Capture the cell that displays the provided text and extract its (X, Y) central coordinate. 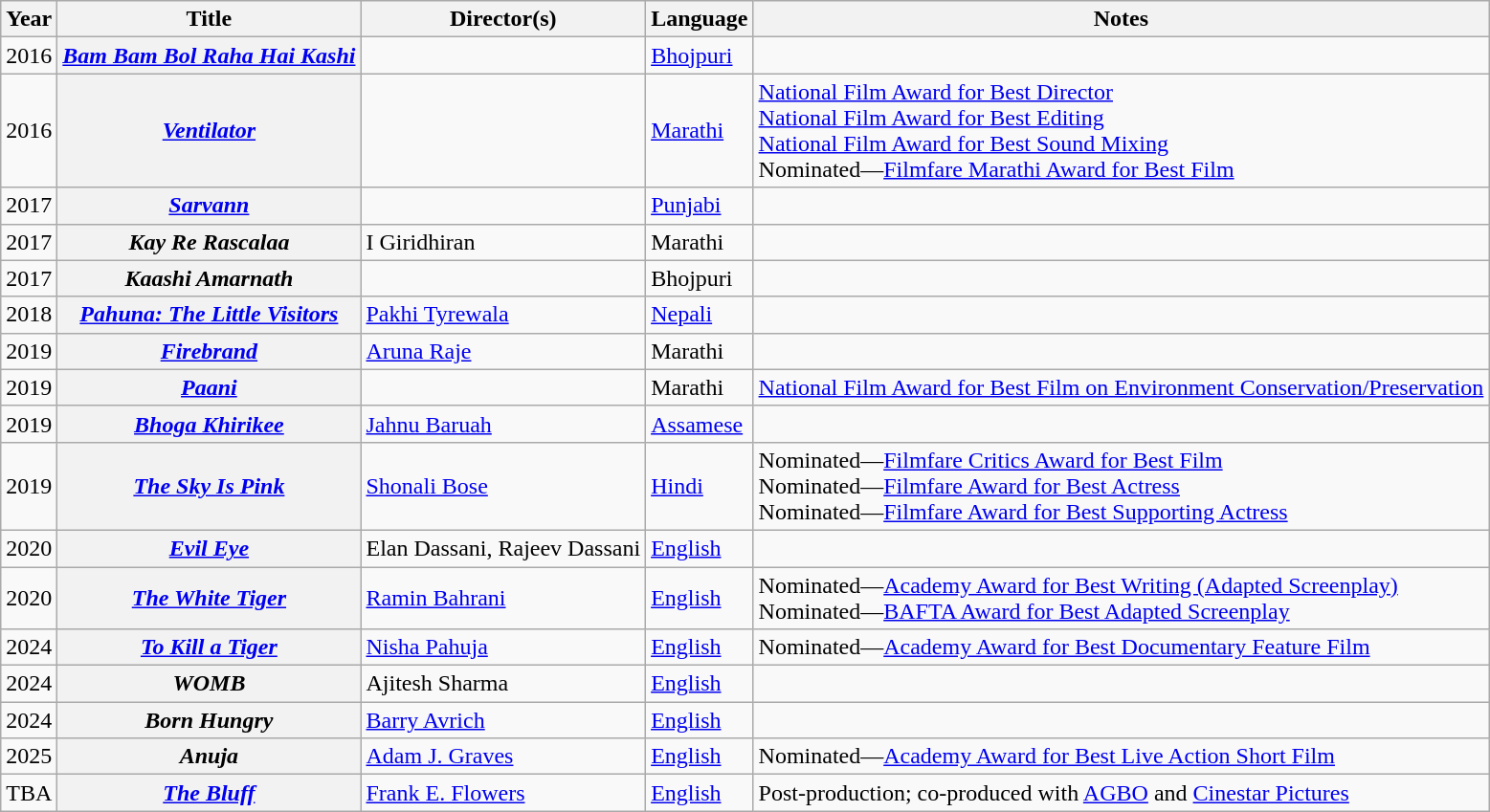
The White Tiger (209, 597)
Assamese (700, 424)
Ajitesh Sharma (503, 684)
2025 (29, 757)
TBA (29, 793)
2018 (29, 315)
Nepali (700, 315)
Barry Avrich (503, 720)
Punjabi (700, 206)
Sarvann (209, 206)
Anuja (209, 757)
Firebrand (209, 351)
National Film Award for Best Film on Environment Conservation/Preservation (1122, 387)
Paani (209, 387)
Frank E. Flowers (503, 793)
Aruna Raje (503, 351)
Adam J. Graves (503, 757)
Jahnu Baruah (503, 424)
To Kill a Tiger (209, 647)
Kay Re Rascalaa (209, 242)
Nominated—Academy Award for Best Documentary Feature Film (1122, 647)
Pakhi Tyrewala (503, 315)
Notes (1122, 19)
The Bluff (209, 793)
Title (209, 19)
Director(s) (503, 19)
Post-production; co-produced with AGBO and Cinestar Pictures (1122, 793)
Bhoga Khirikee (209, 424)
Bam Bam Bol Raha Hai Kashi (209, 55)
Nominated—Academy Award for Best Writing (Adapted Screenplay) Nominated—BAFTA Award for Best Adapted Screenplay (1122, 597)
Ramin Bahrani (503, 597)
Ventilator (209, 130)
Born Hungry (209, 720)
Nisha Pahuja (503, 647)
The Sky Is Pink (209, 486)
Pahuna: The Little Visitors (209, 315)
Evil Eye (209, 548)
WOMB (209, 684)
Shonali Bose (503, 486)
Nominated—Filmfare Critics Award for Best Film Nominated—Filmfare Award for Best Actress Nominated—Filmfare Award for Best Supporting Actress (1122, 486)
I Giridhiran (503, 242)
Kaashi Amarnath (209, 278)
Year (29, 19)
Hindi (700, 486)
Elan Dassani, Rajeev Dassani (503, 548)
Language (700, 19)
Nominated—Academy Award for Best Live Action Short Film (1122, 757)
